Detect which cell encompasses the target text, then output its [x, y] center coordinate. 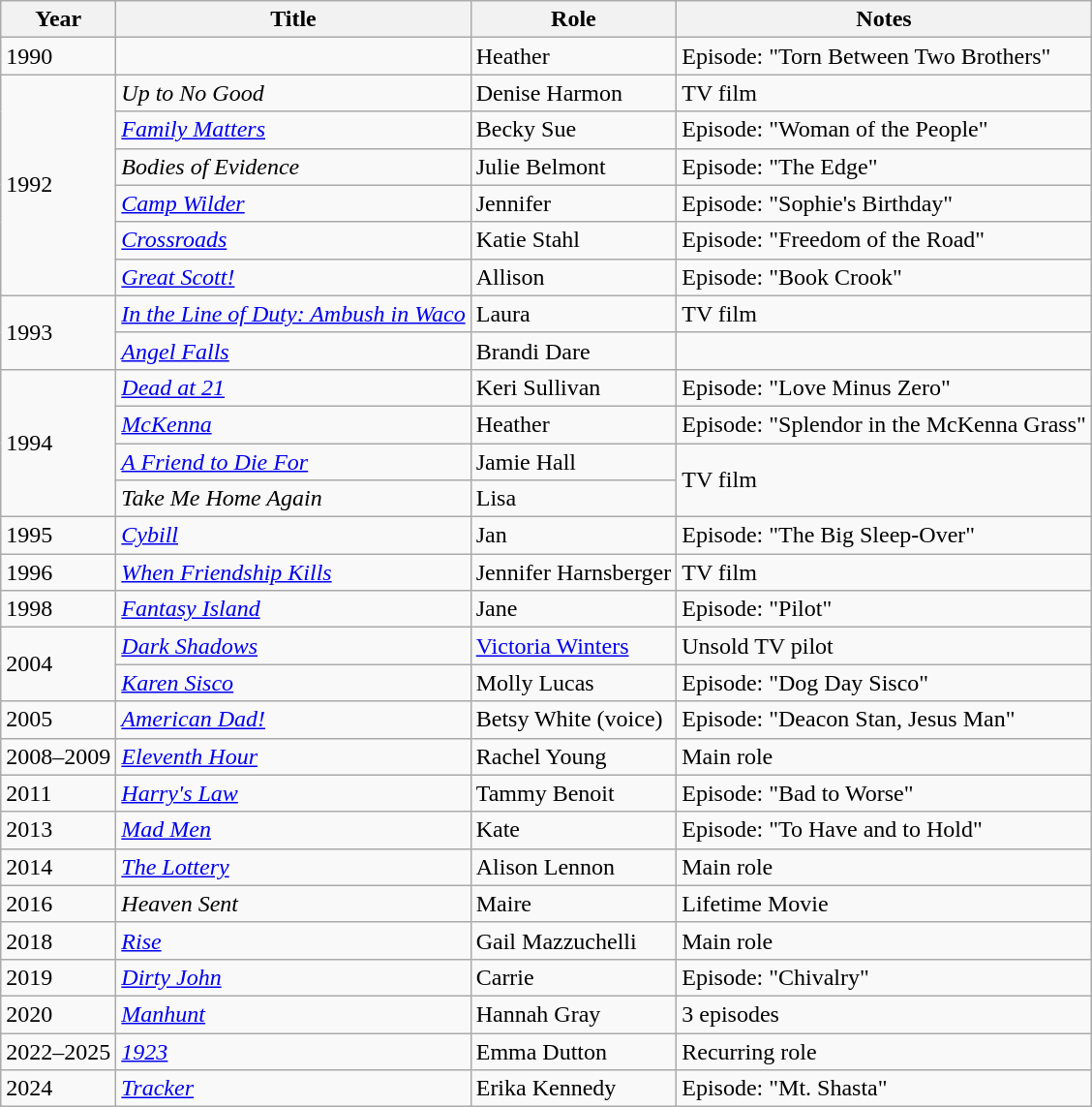
Heaven Sent [293, 904]
Betsy White (voice) [573, 720]
2019 [58, 977]
Mad Men [293, 830]
Up to No Good [293, 93]
Manhunt [293, 1014]
Alison Lennon [573, 867]
McKenna [293, 424]
3 episodes [885, 1014]
Episode: "Splendor in the McKenna Grass" [885, 424]
1992 [58, 185]
Great Scott! [293, 277]
American Dad! [293, 720]
Carrie [573, 977]
Karen Sisco [293, 683]
Angel Falls [293, 351]
The Lottery [293, 867]
2008–2009 [58, 756]
Brandi Dare [573, 351]
2013 [58, 830]
Camp Wilder [293, 203]
2011 [58, 793]
Episode: "Freedom of the Road" [885, 240]
Denise Harmon [573, 93]
A Friend to Die For [293, 462]
Episode: "The Edge" [885, 167]
Tammy Benoit [573, 793]
2014 [58, 867]
Crossroads [293, 240]
2022–2025 [58, 1051]
2004 [58, 664]
Recurring role [885, 1051]
Harry's Law [293, 793]
Episode: "Book Crook" [885, 277]
2024 [58, 1089]
Episode: "Woman of the People" [885, 130]
Becky Sue [573, 130]
Role [573, 19]
Episode: "Chivalry" [885, 977]
Gail Mazzuchelli [573, 940]
Jennifer [573, 203]
Lifetime Movie [885, 904]
Julie Belmont [573, 167]
Episode: "Torn Between Two Brothers" [885, 56]
Eleventh Hour [293, 756]
Title [293, 19]
Dirty John [293, 977]
Jane [573, 609]
1923 [293, 1051]
Katie Stahl [573, 240]
Dead at 21 [293, 387]
Episode: "The Big Sleep-Over" [885, 536]
1994 [58, 443]
2016 [58, 904]
Year [58, 19]
Take Me Home Again [293, 499]
Dark Shadows [293, 646]
Bodies of Evidence [293, 167]
Emma Dutton [573, 1051]
Maire [573, 904]
Kate [573, 830]
Keri Sullivan [573, 387]
Episode: "Pilot" [885, 609]
Unsold TV pilot [885, 646]
Jamie Hall [573, 462]
Jan [573, 536]
Episode: "Sophie's Birthday" [885, 203]
Rise [293, 940]
1995 [58, 536]
Allison [573, 277]
When Friendship Kills [293, 572]
Victoria Winters [573, 646]
Molly Lucas [573, 683]
Erika Kennedy [573, 1089]
Hannah Gray [573, 1014]
Episode: "Deacon Stan, Jesus Man" [885, 720]
In the Line of Duty: Ambush in Waco [293, 314]
Tracker [293, 1089]
Notes [885, 19]
Episode: "Bad to Worse" [885, 793]
Episode: "To Have and to Hold" [885, 830]
Laura [573, 314]
1996 [58, 572]
Fantasy Island [293, 609]
2005 [58, 720]
Rachel Young [573, 756]
Lisa [573, 499]
1998 [58, 609]
Family Matters [293, 130]
Cybill [293, 536]
2020 [58, 1014]
Episode: "Mt. Shasta" [885, 1089]
1993 [58, 332]
2018 [58, 940]
1990 [58, 56]
Jennifer Harnsberger [573, 572]
Episode: "Love Minus Zero" [885, 387]
Episode: "Dog Day Sisco" [885, 683]
